For the text-containing cell, return its midpoint in (x, y) coordinate format. 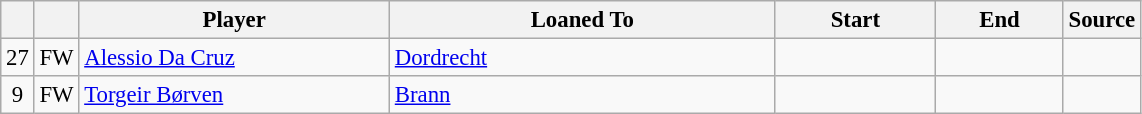
Brann (582, 95)
Player (234, 20)
9 (18, 95)
Loaned To (582, 20)
Torgeir Børven (234, 95)
End (1000, 20)
Dordrecht (582, 58)
Start (856, 20)
27 (18, 58)
Source (1102, 20)
Alessio Da Cruz (234, 58)
